Capture the cell that displays the provided text and extract its [X, Y] central coordinate. 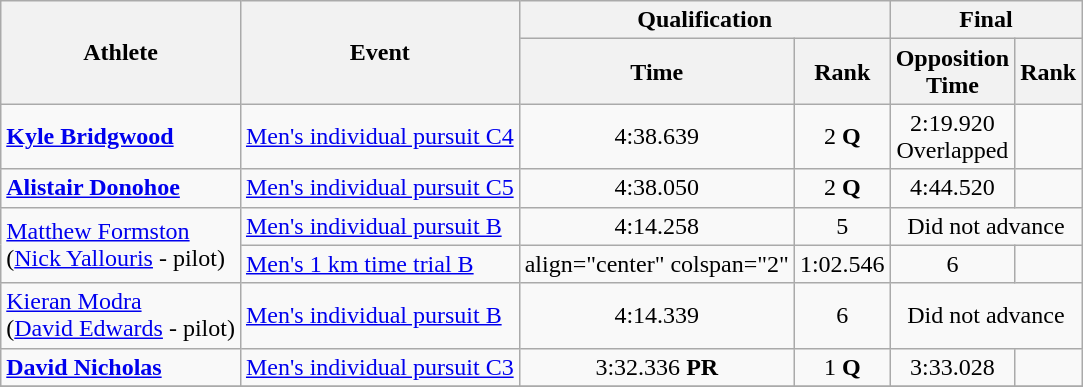
5 [842, 226]
David Nicholas [121, 367]
Time [656, 72]
Qualification [704, 20]
Men's individual pursuit C3 [380, 367]
OppositionTime [952, 72]
1 Q [842, 367]
Event [380, 52]
Men's individual pursuit C5 [380, 188]
Matthew Formston(Nick Yallouris - pilot) [121, 245]
3:33.028 [952, 367]
4:44.520 [952, 188]
Men's individual pursuit C4 [380, 136]
2:19.920 Overlapped [952, 136]
3:32.336 PR [656, 367]
Final [986, 20]
Alistair Donohoe [121, 188]
Kieran Modra(David Edwards - pilot) [121, 316]
Athlete [121, 52]
4:38.050 [656, 188]
4:14.258 [656, 226]
4:14.339 [656, 316]
align="center" colspan="2" [656, 264]
4:38.639 [656, 136]
Men's 1 km time trial B [380, 264]
1:02.546 [842, 264]
Kyle Bridgwood [121, 136]
